Scan for the cell matching the given text and deliver its (X, Y) coordinate at center. 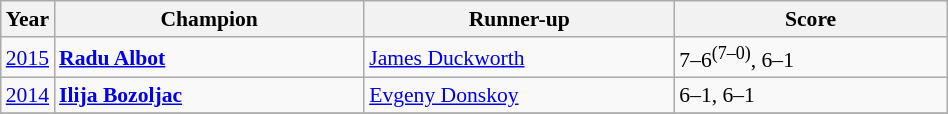
James Duckworth (519, 58)
Year (28, 19)
Score (810, 19)
2014 (28, 96)
6–1, 6–1 (810, 96)
2015 (28, 58)
7–6(7–0), 6–1 (810, 58)
Radu Albot (209, 58)
Champion (209, 19)
Ilija Bozoljac (209, 96)
Evgeny Donskoy (519, 96)
Runner-up (519, 19)
